Return the [x, y] coordinate for the center point of the cell that contains the specified text.  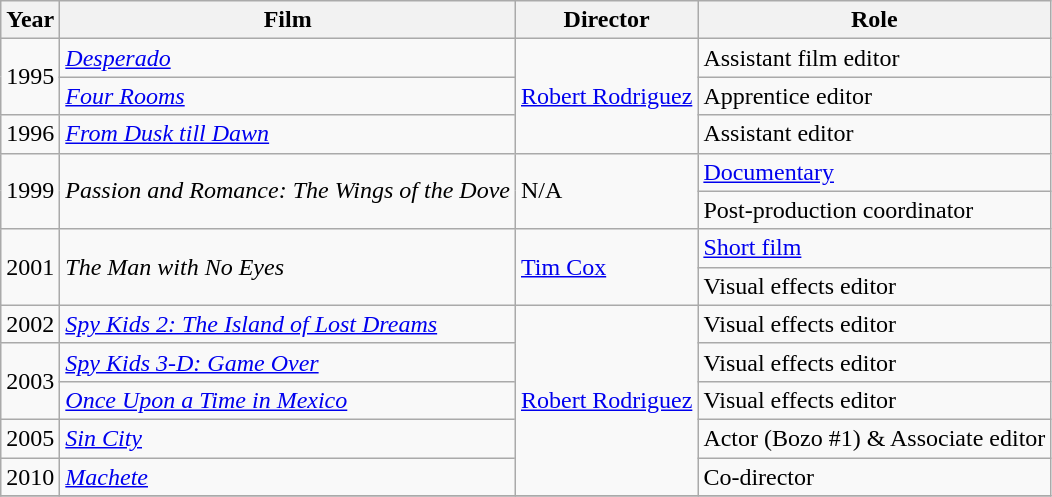
Apprentice editor [874, 96]
2005 [30, 438]
From Dusk till Dawn [288, 134]
2002 [30, 324]
1999 [30, 191]
Tim Cox [606, 267]
Desperado [288, 58]
Assistant editor [874, 134]
1996 [30, 134]
Post-production coordinator [874, 210]
The Man with No Eyes [288, 267]
Role [874, 20]
Co-director [874, 477]
Passion and Romance: The Wings of the Dove [288, 191]
Director [606, 20]
Assistant film editor [874, 58]
2003 [30, 381]
Machete [288, 477]
Actor (Bozo #1) & Associate editor [874, 438]
Four Rooms [288, 96]
Spy Kids 3-D: Game Over [288, 362]
2001 [30, 267]
Short film [874, 248]
N/A [606, 191]
Year [30, 20]
Once Upon a Time in Mexico [288, 400]
Sin City [288, 438]
1995 [30, 77]
Documentary [874, 172]
2010 [30, 477]
Film [288, 20]
Spy Kids 2: The Island of Lost Dreams [288, 324]
